Capture the cell that displays the provided text and extract its [x, y] central coordinate. 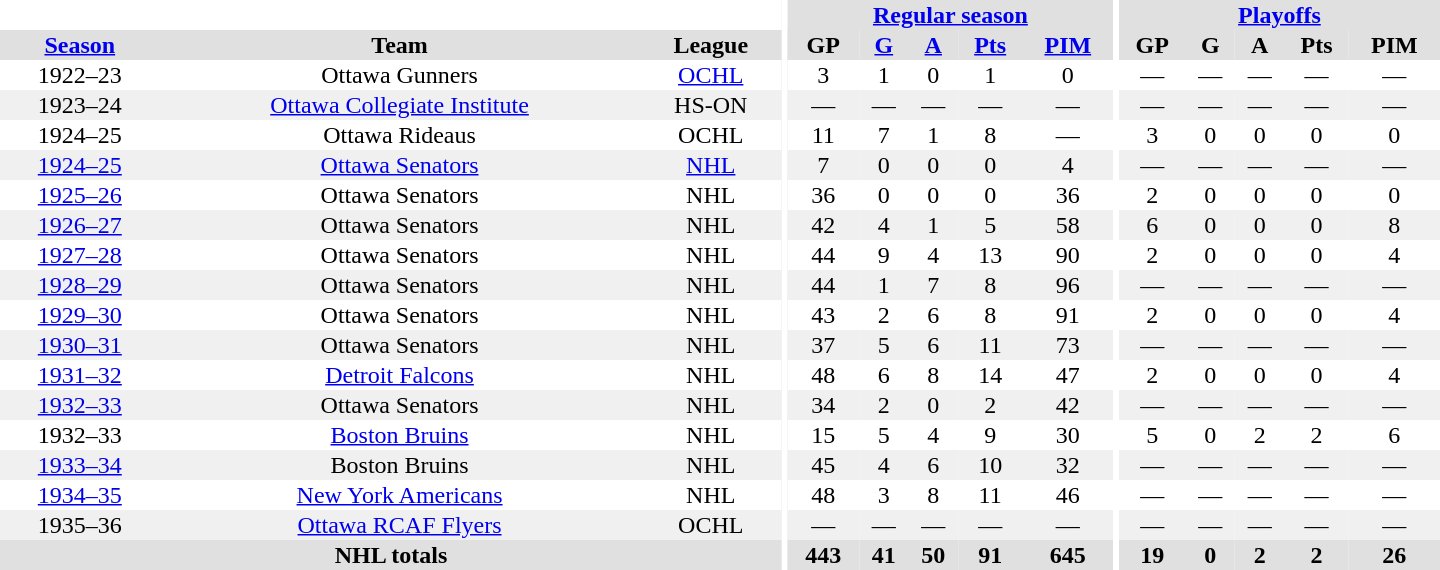
1929–30 [80, 315]
League [711, 45]
1922–23 [80, 75]
Ottawa RCAF Flyers [400, 525]
Season [80, 45]
90 [1068, 255]
45 [823, 465]
645 [1068, 555]
New York Americans [400, 495]
1931–32 [80, 375]
1934–35 [80, 495]
1927–28 [80, 255]
46 [1068, 495]
Playoffs [1280, 15]
13 [990, 255]
1930–31 [80, 345]
1935–36 [80, 525]
NHL totals [391, 555]
32 [1068, 465]
Ottawa Gunners [400, 75]
50 [934, 555]
Ottawa Collegiate Institute [400, 105]
34 [823, 405]
15 [823, 435]
1926–27 [80, 225]
30 [1068, 435]
41 [884, 555]
Regular season [950, 15]
58 [1068, 225]
443 [823, 555]
43 [823, 315]
1928–29 [80, 285]
1923–24 [80, 105]
1925–26 [80, 195]
14 [990, 375]
37 [823, 345]
96 [1068, 285]
Team [400, 45]
HS-ON [711, 105]
1933–34 [80, 465]
73 [1068, 345]
26 [1394, 555]
19 [1152, 555]
Ottawa Rideaus [400, 135]
47 [1068, 375]
10 [990, 465]
Detroit Falcons [400, 375]
